Return (x, y) of the center of cell containing provided text 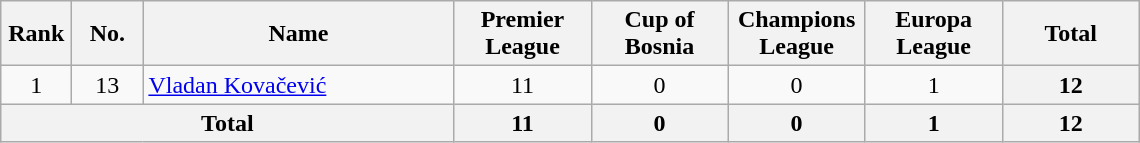
Cup of Bosnia (660, 34)
Europa League (934, 34)
No. (108, 34)
13 (108, 85)
Champions League (796, 34)
Vladan Kovačević (298, 85)
Rank (36, 34)
Name (298, 34)
Premier League (522, 34)
